Provide the (X, Y) coordinate of the cell's center where the given text is located.  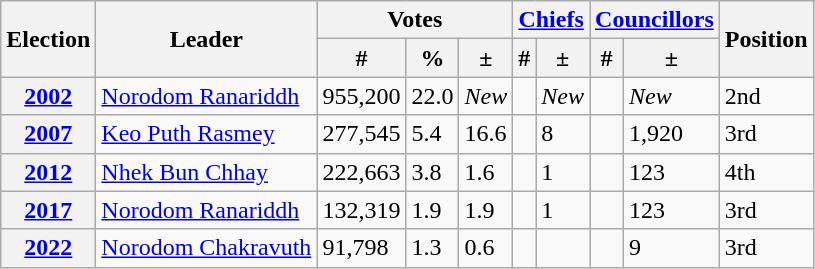
277,545 (362, 134)
% (432, 58)
132,319 (362, 210)
2017 (48, 210)
0.6 (486, 248)
4th (766, 172)
2nd (766, 96)
Nhek Bun Chhay (206, 172)
2007 (48, 134)
2022 (48, 248)
Keo Puth Rasmey (206, 134)
Chiefs (552, 20)
8 (563, 134)
Norodom Chakravuth (206, 248)
16.6 (486, 134)
1.3 (432, 248)
1,920 (671, 134)
Election (48, 39)
2002 (48, 96)
Votes (415, 20)
22.0 (432, 96)
955,200 (362, 96)
3.8 (432, 172)
2012 (48, 172)
Councillors (655, 20)
Leader (206, 39)
9 (671, 248)
222,663 (362, 172)
Position (766, 39)
5.4 (432, 134)
1.6 (486, 172)
91,798 (362, 248)
